Output the [X, Y] coordinate of the center of the cell containing the given text.  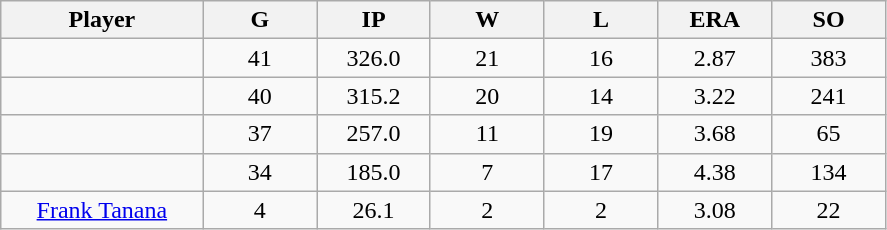
14 [601, 96]
315.2 [374, 96]
326.0 [374, 58]
4.38 [715, 172]
40 [260, 96]
383 [829, 58]
34 [260, 172]
L [601, 20]
22 [829, 210]
185.0 [374, 172]
37 [260, 134]
3.22 [715, 96]
W [487, 20]
ERA [715, 20]
7 [487, 172]
20 [487, 96]
2.87 [715, 58]
IP [374, 20]
3.08 [715, 210]
3.68 [715, 134]
26.1 [374, 210]
65 [829, 134]
4 [260, 210]
Frank Tanana [102, 210]
19 [601, 134]
21 [487, 58]
Player [102, 20]
41 [260, 58]
241 [829, 96]
G [260, 20]
257.0 [374, 134]
17 [601, 172]
11 [487, 134]
SO [829, 20]
16 [601, 58]
134 [829, 172]
